Detect which cell encompasses the target text, then output its (x, y) center coordinate. 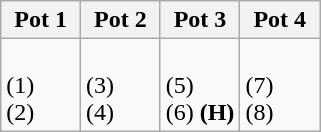
(5) (6) (H) (200, 85)
Pot 2 (120, 20)
(1) (2) (41, 85)
(7) (8) (280, 85)
(3) (4) (120, 85)
Pot 3 (200, 20)
Pot 1 (41, 20)
Pot 4 (280, 20)
